Return the (X, Y) coordinate for the center point of the cell that contains the specified text.  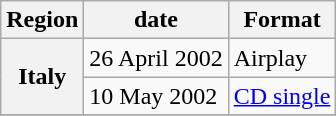
date (156, 20)
CD single (282, 96)
Region (42, 20)
Italy (42, 77)
Format (282, 20)
Airplay (282, 58)
10 May 2002 (156, 96)
26 April 2002 (156, 58)
